Identify which cell holds the provided text, then report its (X, Y) central coordinate. 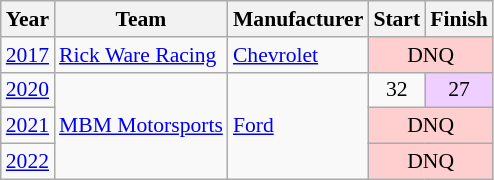
2021 (28, 126)
Rick Ware Racing (141, 55)
2022 (28, 162)
Chevrolet (298, 55)
2020 (28, 90)
Year (28, 19)
Ford (298, 126)
Finish (459, 19)
Team (141, 19)
2017 (28, 55)
32 (396, 90)
Manufacturer (298, 19)
Start (396, 19)
MBM Motorsports (141, 126)
27 (459, 90)
